Identify which cell holds the provided text, then report its (X, Y) central coordinate. 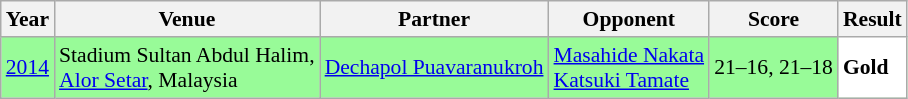
Masahide Nakata Katsuki Tamate (630, 68)
Partner (434, 19)
Stadium Sultan Abdul Halim,Alor Setar, Malaysia (187, 68)
21–16, 21–18 (774, 68)
Venue (187, 19)
Result (872, 19)
Year (28, 19)
Score (774, 19)
Gold (872, 68)
2014 (28, 68)
Opponent (630, 19)
Dechapol Puavaranukroh (434, 68)
